For the text-containing cell, return its midpoint in [X, Y] coordinate format. 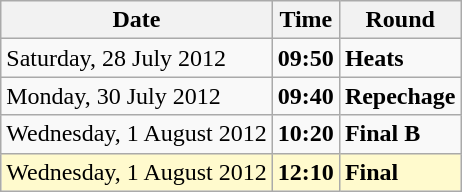
Round [400, 20]
Saturday, 28 July 2012 [137, 58]
Date [137, 20]
Monday, 30 July 2012 [137, 96]
Final [400, 172]
09:50 [306, 58]
Heats [400, 58]
10:20 [306, 134]
12:10 [306, 172]
Repechage [400, 96]
Time [306, 20]
Final B [400, 134]
09:40 [306, 96]
